Find where the given text appears and provide that cell's center as [x, y] coordinate. 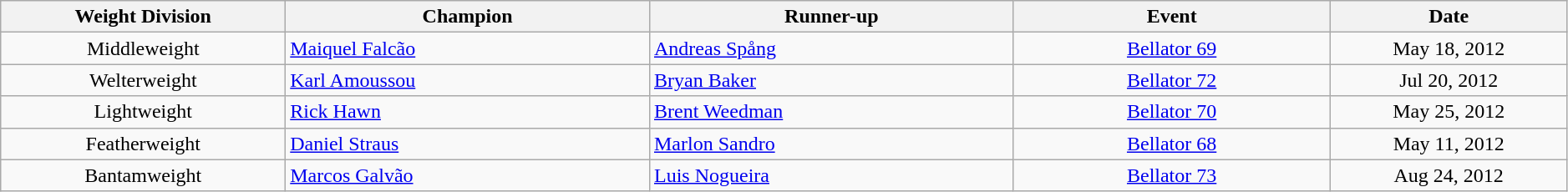
Featherweight [144, 144]
Bantamweight [144, 175]
Champion [468, 17]
Weight Division [144, 17]
Bellator 70 [1171, 112]
Runner-up [831, 17]
Bellator 69 [1171, 48]
May 11, 2012 [1449, 144]
May 18, 2012 [1449, 48]
Marlon Sandro [831, 144]
Maiquel Falcão [468, 48]
Event [1171, 17]
Andreas Spång [831, 48]
Bryan Baker [831, 80]
Aug 24, 2012 [1449, 175]
Daniel Straus [468, 144]
Bellator 68 [1171, 144]
Brent Weedman [831, 112]
Welterweight [144, 80]
Middleweight [144, 48]
Lightweight [144, 112]
Marcos Galvão [468, 175]
Bellator 72 [1171, 80]
Luis Nogueira [831, 175]
May 25, 2012 [1449, 112]
Karl Amoussou [468, 80]
Jul 20, 2012 [1449, 80]
Bellator 73 [1171, 175]
Rick Hawn [468, 112]
Date [1449, 17]
